Search for the cell housing the specified text and yield its [X, Y] center coordinate. 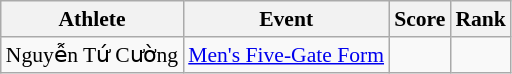
Athlete [92, 19]
Rank [480, 19]
Nguyễn Tứ Cường [92, 55]
Event [286, 19]
Men's Five-Gate Form [286, 55]
Score [420, 19]
